Scan for the cell matching the given text and deliver its (x, y) coordinate at center. 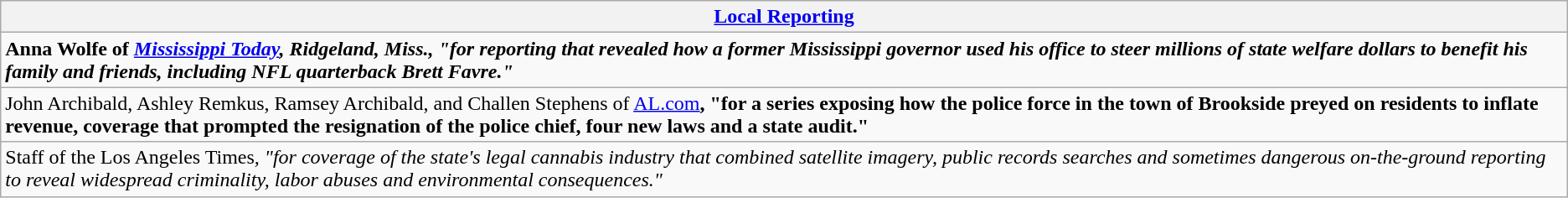
Local Reporting (784, 17)
